Capture the cell that displays the provided text and extract its [x, y] central coordinate. 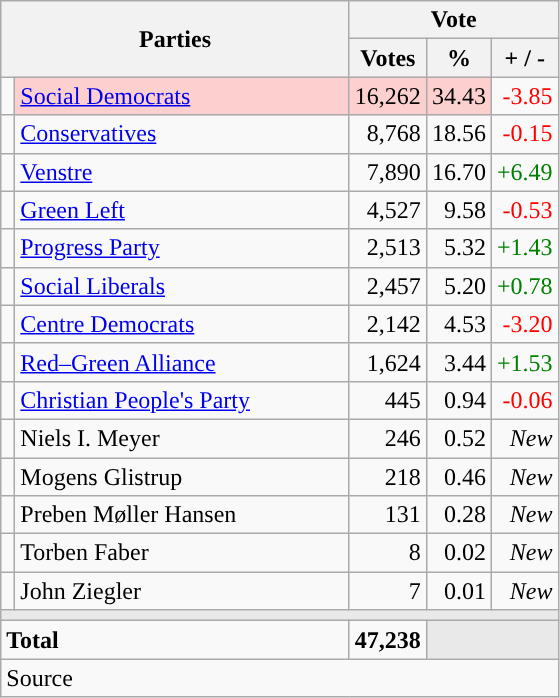
Source [280, 678]
18.56 [458, 134]
2,457 [388, 286]
Social Liberals [182, 286]
9.58 [458, 210]
-0.53 [524, 210]
16.70 [458, 172]
+6.49 [524, 172]
246 [388, 438]
Parties [176, 39]
131 [388, 515]
-0.06 [524, 400]
+ / - [524, 58]
16,262 [388, 96]
Preben Møller Hansen [182, 515]
+1.43 [524, 248]
Progress Party [182, 248]
4.53 [458, 324]
Venstre [182, 172]
0.46 [458, 477]
John Ziegler [182, 591]
Green Left [182, 210]
Niels I. Meyer [182, 438]
5.32 [458, 248]
Christian People's Party [182, 400]
1,624 [388, 362]
7 [388, 591]
4,527 [388, 210]
Votes [388, 58]
+1.53 [524, 362]
34.43 [458, 96]
0.94 [458, 400]
0.02 [458, 553]
8 [388, 553]
0.52 [458, 438]
Social Democrats [182, 96]
Centre Democrats [182, 324]
Mogens Glistrup [182, 477]
0.01 [458, 591]
218 [388, 477]
-3.20 [524, 324]
2,142 [388, 324]
Conservatives [182, 134]
Red–Green Alliance [182, 362]
% [458, 58]
7,890 [388, 172]
Vote [454, 20]
0.28 [458, 515]
445 [388, 400]
8,768 [388, 134]
Torben Faber [182, 553]
-3.85 [524, 96]
Total [176, 640]
3.44 [458, 362]
+0.78 [524, 286]
5.20 [458, 286]
-0.15 [524, 134]
2,513 [388, 248]
47,238 [388, 640]
